For the text-containing cell, return its midpoint in [X, Y] coordinate format. 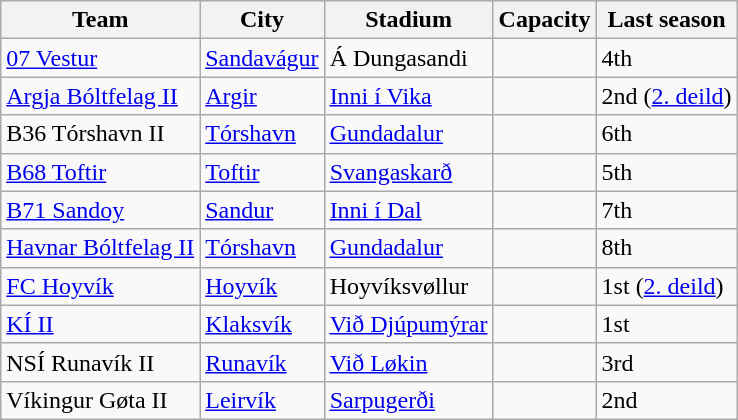
3rd [666, 362]
1st (2. deild) [666, 286]
Við Djúpumýrar [408, 324]
Leirvík [262, 400]
Við Løkin [408, 362]
B36 Tórshavn II [100, 134]
6th [666, 134]
Stadium [408, 20]
FC Hoyvík [100, 286]
7th [666, 210]
Sarpugerði [408, 400]
Argja Bóltfelag II [100, 96]
07 Vestur [100, 58]
Runavík [262, 362]
Havnar Bóltfelag II [100, 248]
5th [666, 172]
Toftir [262, 172]
City [262, 20]
Svangaskarð [408, 172]
1st [666, 324]
4th [666, 58]
Sandavágur [262, 58]
KÍ II [100, 324]
Capacity [544, 20]
Sandur [262, 210]
2nd (2. deild) [666, 96]
B68 Toftir [100, 172]
Klaksvík [262, 324]
Inni í Dal [408, 210]
Argir [262, 96]
Inni í Vika [408, 96]
Team [100, 20]
Hoyvík [262, 286]
Víkingur Gøta II [100, 400]
Last season [666, 20]
Hoyvíksvøllur [408, 286]
2nd [666, 400]
8th [666, 248]
NSÍ Runavík II [100, 362]
B71 Sandoy [100, 210]
Á Dungasandi [408, 58]
